For the text-containing cell, return its midpoint in (x, y) coordinate format. 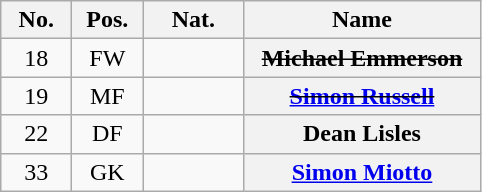
19 (36, 96)
22 (36, 134)
Pos. (108, 20)
MF (108, 96)
GK (108, 172)
No. (36, 20)
Dean Lisles (362, 134)
Nat. (194, 20)
Simon Miotto (362, 172)
Name (362, 20)
18 (36, 58)
FW (108, 58)
33 (36, 172)
Simon Russell (362, 96)
DF (108, 134)
Michael Emmerson (362, 58)
